Pinpoint the cell where the given text exists, returning its [X, Y] midpoint coordinate. 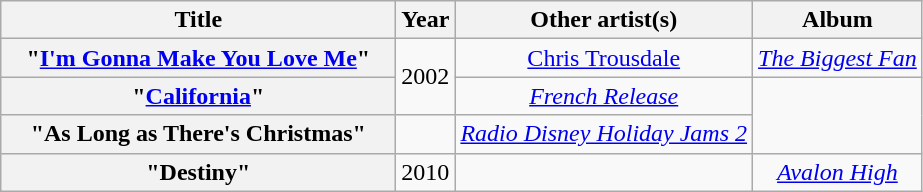
"Destiny" [198, 172]
Title [198, 20]
Radio Disney Holiday Jams 2 [604, 134]
Other artist(s) [604, 20]
Year [426, 20]
"California" [198, 96]
"I'm Gonna Make You Love Me" [198, 58]
The Biggest Fan [838, 58]
French Release [604, 96]
"As Long as There's Christmas" [198, 134]
2010 [426, 172]
Chris Trousdale [604, 58]
Avalon High [838, 172]
2002 [426, 77]
Album [838, 20]
